For the text-containing cell, return its midpoint in [x, y] coordinate format. 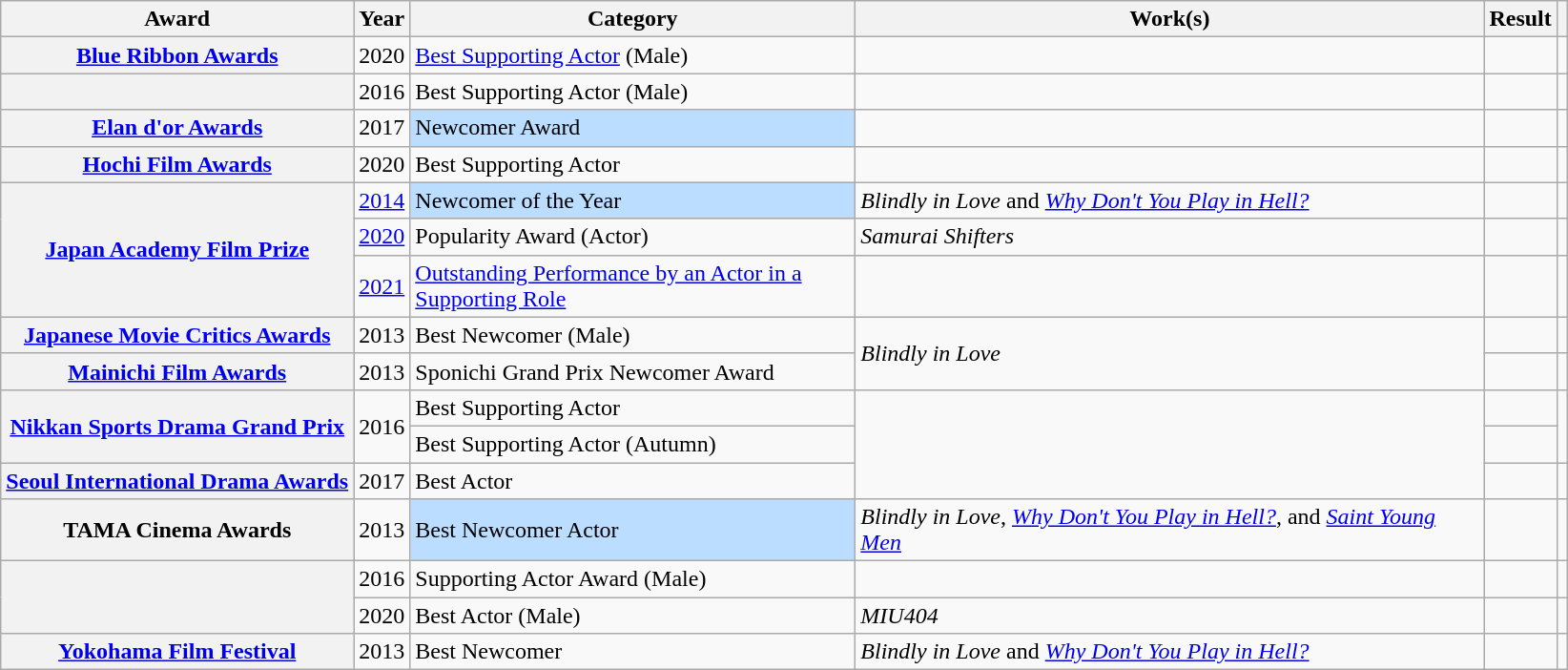
Best Supporting Actor (Autumn) [633, 444]
Best Actor (Male) [633, 616]
Blue Ribbon Awards [177, 55]
Hochi Film Awards [177, 164]
Award [177, 19]
Nikkan Sports Drama Grand Prix [177, 426]
Newcomer of the Year [633, 200]
Sponichi Grand Prix Newcomer Award [633, 371]
Year [382, 19]
Blindly in Love, Why Don't You Play in Hell?, and Saint Young Men [1169, 531]
Mainichi Film Awards [177, 371]
Popularity Award (Actor) [633, 237]
Outstanding Performance by an Actor in a Supporting Role [633, 286]
2021 [382, 286]
Yokohama Film Festival [177, 652]
Japanese Movie Critics Awards [177, 335]
MIU404 [1169, 616]
Result [1520, 19]
TAMA Cinema Awards [177, 531]
2014 [382, 200]
Best Newcomer [633, 652]
Best Newcomer Actor [633, 531]
Work(s) [1169, 19]
Japan Academy Film Prize [177, 250]
Category [633, 19]
Best Actor [633, 480]
Supporting Actor Award (Male) [633, 579]
Newcomer Award [633, 128]
Best Newcomer (Male) [633, 335]
Samurai Shifters [1169, 237]
Elan d'or Awards [177, 128]
Seoul International Drama Awards [177, 480]
Blindly in Love [1169, 353]
